Determine the (X, Y) coordinate at the center of the cell enclosing the given text.  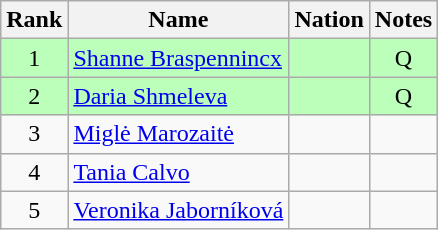
Rank (34, 20)
3 (34, 134)
Shanne Braspennincx (178, 58)
4 (34, 172)
Notes (403, 20)
Veronika Jaborníková (178, 210)
1 (34, 58)
Daria Shmeleva (178, 96)
5 (34, 210)
Name (178, 20)
Tania Calvo (178, 172)
Nation (329, 20)
2 (34, 96)
Miglė Marozaitė (178, 134)
